Capture the cell that displays the provided text and extract its (x, y) central coordinate. 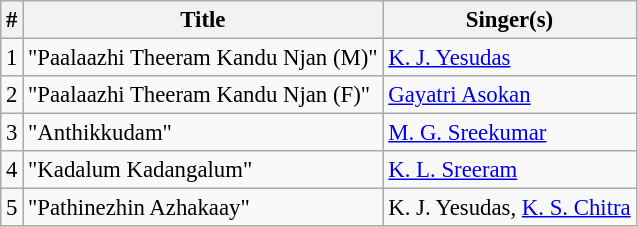
Gayatri Asokan (510, 95)
"Paalaazhi Theeram Kandu Njan (M)" (203, 58)
Title (203, 20)
K. L. Sreeram (510, 170)
Singer(s) (510, 20)
4 (12, 170)
# (12, 20)
3 (12, 133)
"Anthikkudam" (203, 133)
2 (12, 95)
M. G. Sreekumar (510, 133)
"Kadalum Kadangalum" (203, 170)
"Pathinezhin Azhakaay" (203, 208)
5 (12, 208)
K. J. Yesudas (510, 58)
K. J. Yesudas, K. S. Chitra (510, 208)
"Paalaazhi Theeram Kandu Njan (F)" (203, 95)
1 (12, 58)
